From the cell containing the given text, extract its center point as (X, Y) coordinate. 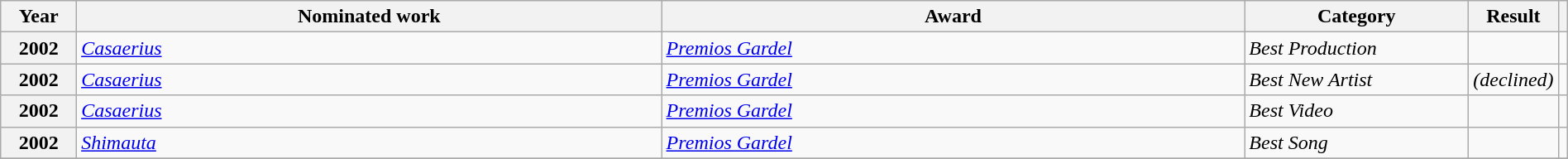
Award (953, 17)
Year (39, 17)
Best New Artist (1356, 79)
Nominated work (369, 17)
Result (1513, 17)
(declined) (1513, 79)
Category (1356, 17)
Shimauta (369, 142)
Best Video (1356, 111)
Best Song (1356, 142)
Best Production (1356, 48)
